Scan for the cell matching the given text and deliver its [X, Y] coordinate at center. 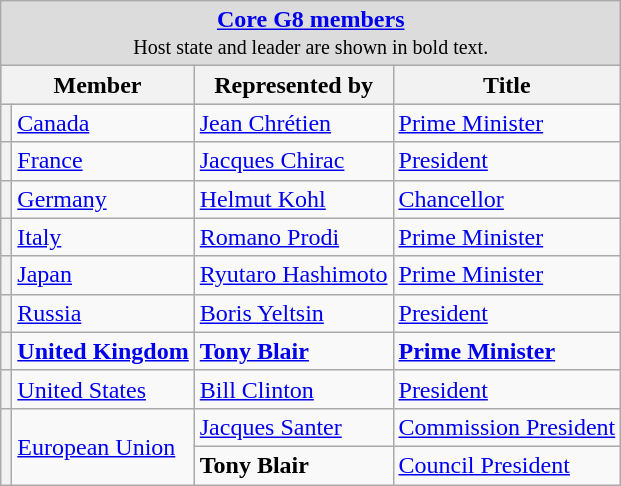
Romano Prodi [294, 237]
Jean Chrétien [294, 123]
Commission President [507, 427]
Ryutaro Hashimoto [294, 275]
Jacques Santer [294, 427]
Jacques Chirac [294, 161]
Boris Yeltsin [294, 313]
Japan [103, 275]
United Kingdom [103, 351]
Canada [103, 123]
Title [507, 85]
Helmut Kohl [294, 199]
Italy [103, 237]
Member [98, 85]
Russia [103, 313]
Germany [103, 199]
Chancellor [507, 199]
Bill Clinton [294, 389]
Core G8 membersHost state and leader are shown in bold text. [311, 34]
France [103, 161]
United States [103, 389]
Represented by [294, 85]
Council President [507, 465]
European Union [103, 446]
